Pinpoint the cell where the given text exists, returning its [x, y] midpoint coordinate. 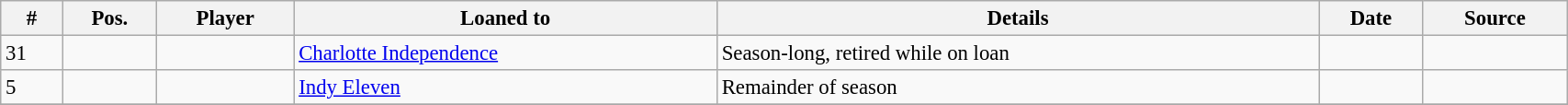
Charlotte Independence [505, 53]
Source [1495, 18]
Remainder of season [1018, 87]
Player [224, 18]
Details [1018, 18]
Indy Eleven [505, 87]
Date [1371, 18]
Loaned to [505, 18]
Pos. [109, 18]
5 [32, 87]
31 [32, 53]
Season-long, retired while on loan [1018, 53]
# [32, 18]
